Return the (x, y) coordinate for the center point of the cell that contains the specified text.  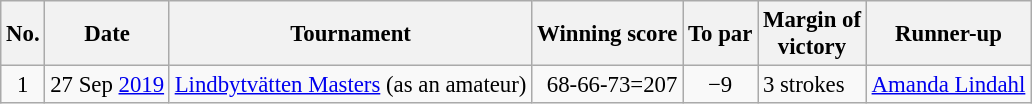
Runner-up (948, 34)
−9 (720, 85)
Winning score (608, 34)
Amanda Lindahl (948, 85)
Lindbytvätten Masters (as an amateur) (350, 85)
No. (23, 34)
3 strokes (812, 85)
Tournament (350, 34)
Margin ofvictory (812, 34)
Date (107, 34)
27 Sep 2019 (107, 85)
68-66-73=207 (608, 85)
1 (23, 85)
To par (720, 34)
